Pinpoint the cell where the given text exists, returning its (x, y) midpoint coordinate. 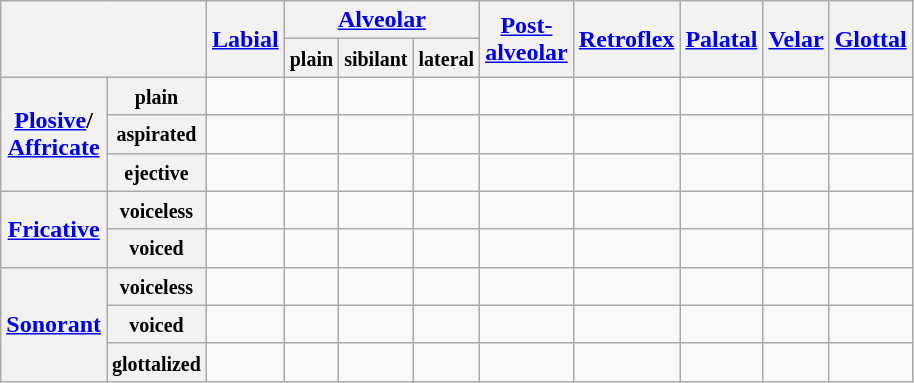
Palatal (722, 39)
Post-alveolar (527, 39)
ejective (156, 172)
Plosive/Affricate (54, 134)
Glottal (870, 39)
Sonorant (54, 324)
Velar (796, 39)
glottalized (156, 362)
sibilant (376, 58)
Fricative (54, 229)
Labial (245, 39)
lateral (446, 58)
Alveolar (382, 20)
aspirated (156, 134)
Retroflex (626, 39)
